For the text-containing cell, return its midpoint in (x, y) coordinate format. 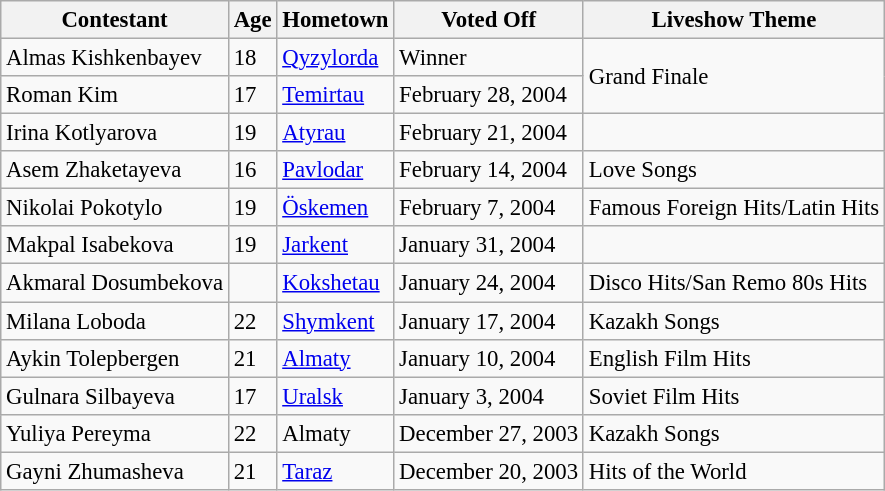
Uralsk (336, 396)
Hometown (336, 20)
January 3, 2004 (489, 396)
Winner (489, 58)
Hits of the World (734, 471)
January 24, 2004 (489, 283)
Shymkent (336, 321)
December 20, 2003 (489, 471)
Soviet Film Hits (734, 396)
Asem Zhaketayeva (115, 170)
Temirtau (336, 95)
February 28, 2004 (489, 95)
Yuliya Pereyma (115, 433)
Milana Loboda (115, 321)
Kokshetau (336, 283)
16 (252, 170)
January 17, 2004 (489, 321)
Gayni Zhumasheva (115, 471)
February 7, 2004 (489, 208)
Age (252, 20)
Love Songs (734, 170)
Akmaral Dosumbekova (115, 283)
Gulnara Silbayeva (115, 396)
Contestant (115, 20)
18 (252, 58)
February 21, 2004 (489, 133)
Aykin Tolepbergen (115, 358)
Nikolai Pokotylo (115, 208)
Liveshow Theme (734, 20)
Atyrau (336, 133)
Disco Hits/San Remo 80s Hits (734, 283)
Voted Off (489, 20)
Grand Finale (734, 76)
January 31, 2004 (489, 245)
Makpal Isabekova (115, 245)
Irina Kotlyarova (115, 133)
Qyzylorda (336, 58)
December 27, 2003 (489, 433)
Famous Foreign Hits/Latin Hits (734, 208)
Jarkent (336, 245)
Pavlodar (336, 170)
Roman Kim (115, 95)
February 14, 2004 (489, 170)
Almas Kishkenbayev (115, 58)
Taraz (336, 471)
Öskemen (336, 208)
English Film Hits (734, 358)
January 10, 2004 (489, 358)
